Locate the cell with the specified text and output its [x, y] center coordinate. 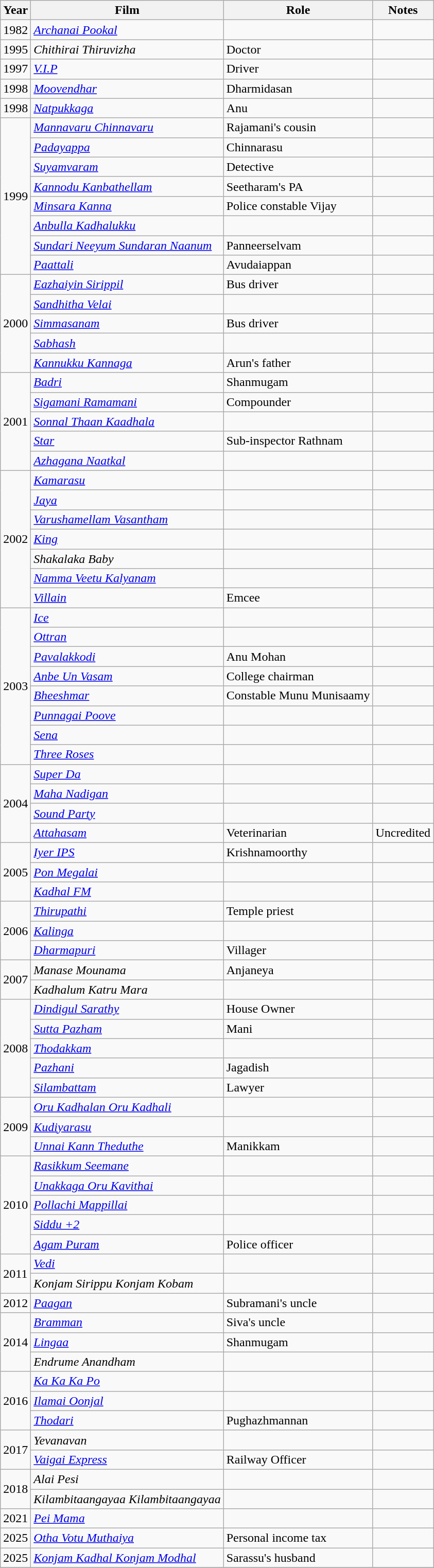
Simmasanam [127, 324]
Mannavaru Chinnavaru [127, 128]
Yevanavan [127, 1440]
2009 [15, 1126]
Chithirai Thiruvizha [127, 49]
Uncredited [403, 833]
Anbe Un Vasam [127, 676]
Emcee [298, 598]
Bheeshmar [127, 696]
1997 [15, 69]
Veterinarian [298, 833]
Natpukkaga [127, 108]
Police officer [298, 1244]
Role [298, 10]
2021 [15, 1519]
Villain [127, 598]
Ottran [127, 637]
Year [15, 10]
Lawyer [298, 1087]
Pon Megalai [127, 872]
2001 [15, 421]
Sena [127, 735]
Suyamvaram [127, 167]
Driver [298, 69]
Pavalakkodi [127, 657]
Padayappa [127, 147]
2012 [15, 1303]
2000 [15, 324]
Moovendhar [127, 89]
Pughazhmannan [298, 1420]
Konjam Kadhal Konjam Modhal [127, 1558]
Kalinga [127, 931]
Subramani's uncle [298, 1303]
Pei Mama [127, 1519]
Kannukku Kannaga [127, 363]
College chairman [298, 676]
King [127, 539]
Iyer IPS [127, 852]
2011 [15, 1274]
Sigamani Ramamani [127, 402]
Varushamellam Vasantham [127, 519]
Sub-inspector Rathnam [298, 441]
Dharmapuri [127, 950]
Vedi [127, 1264]
2005 [15, 872]
Mani [298, 1029]
Archanai Pookal [127, 30]
Siva's uncle [298, 1323]
Otha Votu Muthaiya [127, 1538]
Manikkam [298, 1146]
Jagadish [298, 1068]
Oru Kadhalan Oru Kadhali [127, 1107]
Alai Pesi [127, 1479]
2003 [15, 686]
Punnagai Poove [127, 715]
Doctor [298, 49]
2006 [15, 931]
Badri [127, 382]
Temple priest [298, 911]
Thodari [127, 1420]
Sundari Neeyum Sundaran Naanum [127, 245]
Notes [403, 10]
Pazhani [127, 1068]
Personal income tax [298, 1538]
Bramman [127, 1323]
Anu [298, 108]
V.I.P [127, 69]
Silambattam [127, 1087]
Lingaa [127, 1342]
1999 [15, 196]
Kilambitaangayaa Kilambitaangayaa [127, 1499]
Star [127, 441]
Avudaiappan [298, 265]
1995 [15, 49]
Paagan [127, 1303]
Pollachi Mappillai [127, 1205]
Railway Officer [298, 1459]
Constable Munu Munisaamy [298, 696]
Villager [298, 950]
Kadhal FM [127, 892]
Panneerselvam [298, 245]
Dindigul Sarathy [127, 1009]
Thodakkam [127, 1048]
2007 [15, 980]
Agam Puram [127, 1244]
2002 [15, 539]
Eazhaiyin Sirippil [127, 285]
Endrume Anandham [127, 1362]
2004 [15, 803]
Rajamani's cousin [298, 128]
Seetharam's PA [298, 186]
Detective [298, 167]
Jaya [127, 500]
Konjam Sirippu Konjam Kobam [127, 1283]
2014 [15, 1342]
Namma Veetu Kalyanam [127, 578]
Minsara Kanna [127, 206]
Ka Ka Ka Po [127, 1381]
Thirupathi [127, 911]
1982 [15, 30]
Kamarasu [127, 480]
Manase Mounama [127, 970]
Kudiyarasu [127, 1126]
Sonnal Thaan Kaadhala [127, 421]
Chinnarasu [298, 147]
Maha Nadigan [127, 794]
Kadhalum Katru Mara [127, 990]
Anjaneya [298, 970]
Kannodu Kanbathellam [127, 186]
Shakalaka Baby [127, 558]
Sabhash [127, 343]
Anu Mohan [298, 657]
Sound Party [127, 813]
House Owner [298, 1009]
Paattali [127, 265]
Siddu +2 [127, 1225]
2017 [15, 1450]
Ilamai Oonjal [127, 1401]
2008 [15, 1048]
Sarassu's husband [298, 1558]
Dharmidasan [298, 89]
Film [127, 10]
Unnai Kann Theduthe [127, 1146]
Super Da [127, 774]
2016 [15, 1401]
Rasikkum Seemane [127, 1166]
Azhagana Naatkal [127, 461]
2018 [15, 1489]
Vaigai Express [127, 1459]
2010 [15, 1205]
Sandhitha Velai [127, 304]
Attahasam [127, 833]
Ice [127, 618]
Sutta Pazham [127, 1029]
Unakkaga Oru Kavithai [127, 1185]
Compounder [298, 402]
Arun's father [298, 363]
Police constable Vijay [298, 206]
Krishnamoorthy [298, 852]
Three Roses [127, 754]
Anbulla Kadhalukku [127, 225]
